For the text-containing cell, return its midpoint in [X, Y] coordinate format. 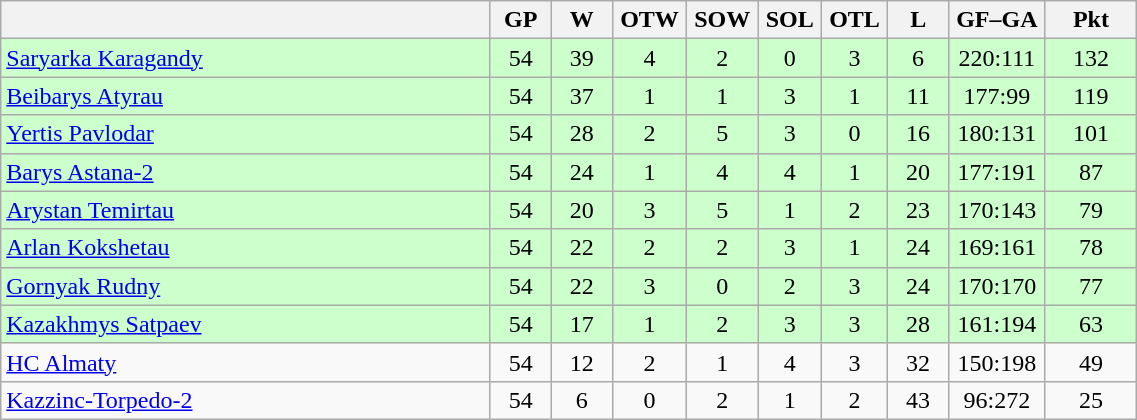
39 [582, 58]
Beibarys Atyrau [246, 96]
Arystan Temirtau [246, 210]
Barys Astana-2 [246, 172]
87 [1091, 172]
Kazzinc-Torpedo-2 [246, 400]
170:170 [997, 286]
119 [1091, 96]
37 [582, 96]
OTW [649, 20]
SOL [790, 20]
220:111 [997, 58]
OTL [854, 20]
Pkt [1091, 20]
23 [918, 210]
SOW [722, 20]
63 [1091, 324]
Arlan Kokshetau [246, 248]
77 [1091, 286]
L [918, 20]
78 [1091, 248]
Saryarka Karagandy [246, 58]
GP [520, 20]
177:99 [997, 96]
161:194 [997, 324]
25 [1091, 400]
W [582, 20]
150:198 [997, 362]
17 [582, 324]
Yertis Pavlodar [246, 134]
HC Almaty [246, 362]
43 [918, 400]
GF–GA [997, 20]
79 [1091, 210]
16 [918, 134]
170:143 [997, 210]
132 [1091, 58]
32 [918, 362]
49 [1091, 362]
Kazakhmys Satpaev [246, 324]
12 [582, 362]
Gornyak Rudny [246, 286]
11 [918, 96]
169:161 [997, 248]
180:131 [997, 134]
101 [1091, 134]
96:272 [997, 400]
177:191 [997, 172]
